Find where the given text appears and provide that cell's center as [x, y] coordinate. 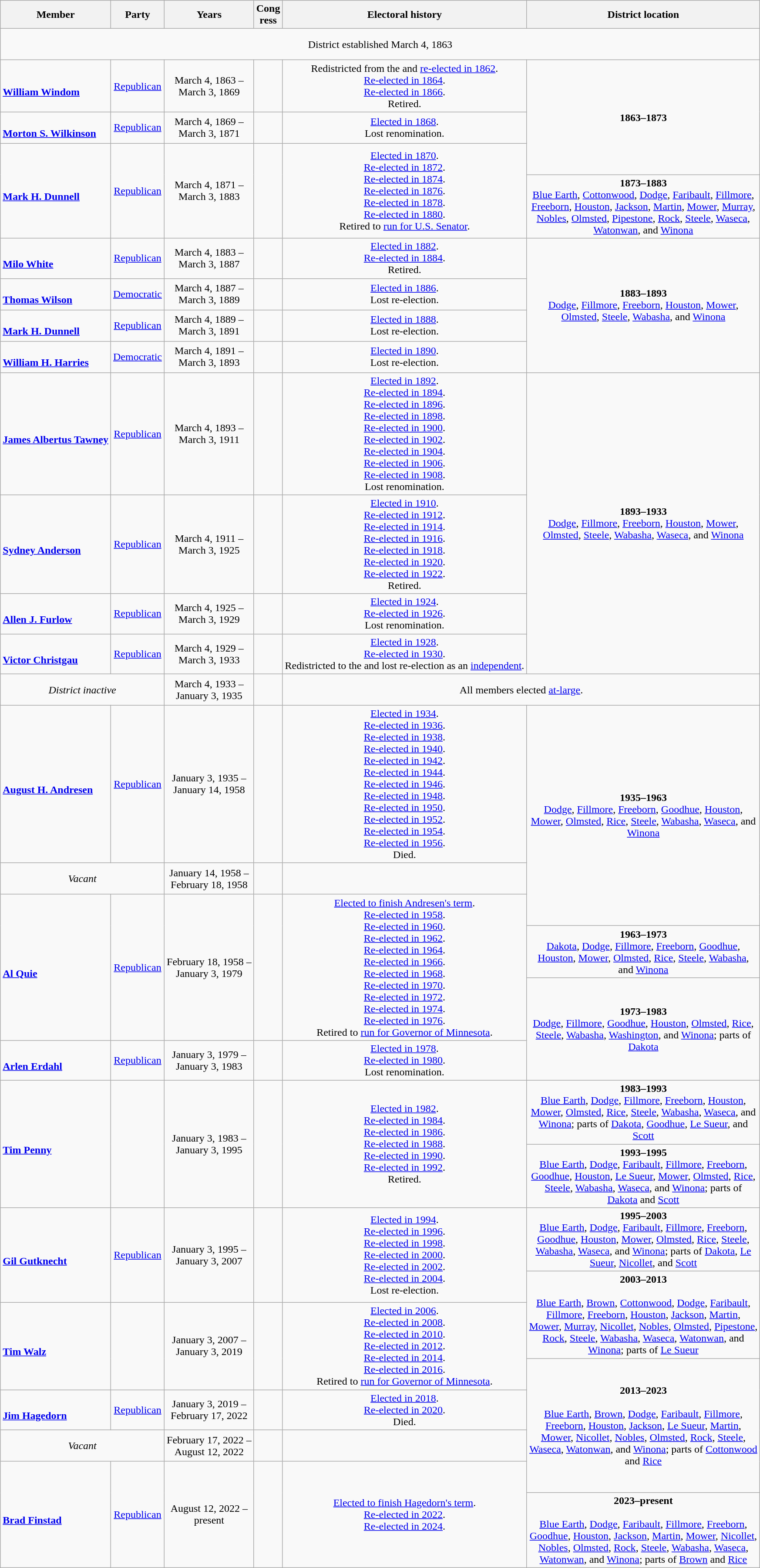
March 4, 1887 –March 3, 1889 [209, 294]
Member [56, 15]
1973–1983Dodge, Fillmore, Goodhue, Houston, Olmsted, Rice, Steele, Wabasha, Washington, and Winona; parts of Dakota [643, 1029]
Years [209, 15]
Al Quie [56, 967]
Tim Walz [56, 1346]
January 3, 1935 –January 14, 1958 [209, 784]
March 4, 1891 –March 3, 1893 [209, 357]
Elected in 1924.Re-elected in 1926.Lost renomination. [405, 614]
Tim Penny [56, 1144]
March 4, 1871 –March 3, 1883 [209, 191]
Milo White [56, 258]
January 3, 1979 –January 3, 1983 [209, 1060]
Sydney Anderson [56, 544]
January 14, 1958 –February 18, 1958 [209, 879]
Elected in 1978.Re-elected in 1980.Lost renomination. [405, 1060]
James Albertus Tawney [56, 434]
Arlen Erdahl [56, 1060]
Elected in 2018.Re-elected in 2020.Died. [405, 1410]
March 4, 1925 –March 3, 1929 [209, 614]
March 4, 1863 –March 3, 1869 [209, 86]
Elected in 1994.Re-elected in 1996.Re-elected in 1998.Re-elected in 2000.Re-elected in 2002.Re-elected in 2004.Lost re-election. [405, 1255]
Victor Christgau [56, 654]
1883–1893Dodge, Fillmore, Freeborn, Houston, Mower, Olmsted, Steele, Wabasha, and Winona [643, 305]
March 4, 1893 –March 3, 1911 [209, 434]
All members elected at-large. [521, 689]
Thomas Wilson [56, 294]
March 4, 1911 –March 3, 1925 [209, 544]
Elected in 1928.Re-elected in 1930.Redistricted to the and lost re-election as an independent. [405, 654]
1935–1963Dodge, Fillmore, Freeborn, Goodhue, Houston, Mower, Olmsted, Rice, Steele, Wabasha, Waseca, and Winona [643, 815]
January 3, 1983 –January 3, 1995 [209, 1144]
August H. Andresen [56, 784]
Elected in 1868.Lost renomination. [405, 128]
District established March 4, 1863 [380, 44]
August 12, 2022 –present [209, 1515]
Elected in 1910.Re-elected in 1912.Re-elected in 1914.Re-elected in 1916.Re-elected in 1918.Re-elected in 1920.Re-elected in 1922.Retired. [405, 544]
1893–1933Dodge, Fillmore, Freeborn, Houston, Mower, Olmsted, Steele, Wabasha, Waseca, and Winona [643, 523]
Electoral history [405, 15]
1963–1973Dakota, Dodge, Fillmore, Freeborn, Goodhue, Houston, Mower, Olmsted, Rice, Steele, Wabasha, and Winona [643, 951]
Gil Gutknecht [56, 1255]
1863–1873 [643, 118]
Congress [268, 15]
William H. Harries [56, 357]
District inactive [83, 689]
Elected in 1890.Lost re-election. [405, 357]
Jim Hagedorn [56, 1410]
March 4, 1889 –March 3, 1891 [209, 325]
Elected to finish Hagedorn's term.Re-elected in 2022.Re-elected in 2024. [405, 1515]
Elected in 1870.Re-elected in 1872.Re-elected in 1874.Re-elected in 1876.Re-elected in 1878.Re-elected in 1880.Retired to run for U.S. Senator. [405, 191]
Elected in 1982.Re-elected in 1984.Re-elected in 1986.Re-elected in 1988.Re-elected in 1990.Re-elected in 1992.Retired. [405, 1144]
March 4, 1929 –March 3, 1933 [209, 654]
Elected in 1888.Lost re-election. [405, 325]
District location [643, 15]
Redistricted from the and re-elected in 1862.Re-elected in 1864.Re-elected in 1866.Retired. [405, 86]
Brad Finstad [56, 1515]
February 17, 2022 –August 12, 2022 [209, 1446]
Morton S. Wilkinson [56, 128]
Elected in 1882.Re-elected in 1884.Retired. [405, 258]
Allen J. Furlow [56, 614]
February 18, 1958 –January 3, 1979 [209, 967]
January 3, 2007 –January 3, 2019 [209, 1346]
William Windom [56, 86]
Elected in 1886.Lost re-election. [405, 294]
Party [138, 15]
January 3, 2019 –February 17, 2022 [209, 1410]
March 4, 1869 –March 3, 1871 [209, 128]
January 3, 1995 –January 3, 2007 [209, 1255]
March 4, 1883 –March 3, 1887 [209, 258]
March 4, 1933 –January 3, 1935 [209, 689]
